Capture the cell that displays the provided text and extract its (X, Y) central coordinate. 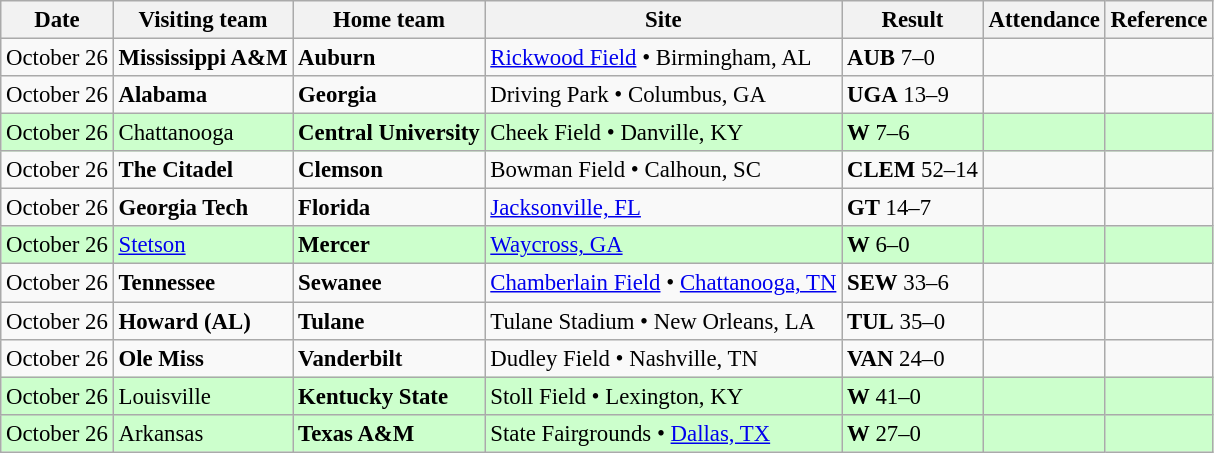
W 41–0 (913, 396)
Georgia Tech (203, 208)
Stoll Field • Lexington, KY (664, 396)
AUB 7–0 (913, 58)
Home team (389, 20)
TUL 35–0 (913, 321)
State Fairgrounds • Dallas, TX (664, 433)
Chamberlain Field • Chattanooga, TN (664, 283)
Dudley Field • Nashville, TN (664, 358)
The Citadel (203, 170)
Chattanooga (203, 133)
GT 14–7 (913, 208)
Ole Miss (203, 358)
Tennessee (203, 283)
Driving Park • Columbus, GA (664, 95)
Visiting team (203, 20)
Rickwood Field • Birmingham, AL (664, 58)
Bowman Field • Calhoun, SC (664, 170)
Mercer (389, 245)
Florida (389, 208)
Result (913, 20)
Clemson (389, 170)
Tulane (389, 321)
Alabama (203, 95)
Stetson (203, 245)
W 7–6 (913, 133)
Tulane Stadium • New Orleans, LA (664, 321)
Reference (1159, 20)
Sewanee (389, 283)
W 6–0 (913, 245)
Cheek Field • Danville, KY (664, 133)
CLEM 52–14 (913, 170)
UGA 13–9 (913, 95)
Georgia (389, 95)
Kentucky State (389, 396)
W 27–0 (913, 433)
VAN 24–0 (913, 358)
Site (664, 20)
Attendance (1044, 20)
Jacksonville, FL (664, 208)
Howard (AL) (203, 321)
SEW 33–6 (913, 283)
Louisville (203, 396)
Date (57, 20)
Central University (389, 133)
Arkansas (203, 433)
Auburn (389, 58)
Waycross, GA (664, 245)
Mississippi A&M (203, 58)
Texas A&M (389, 433)
Vanderbilt (389, 358)
